Identify which cell holds the provided text, then report its [X, Y] central coordinate. 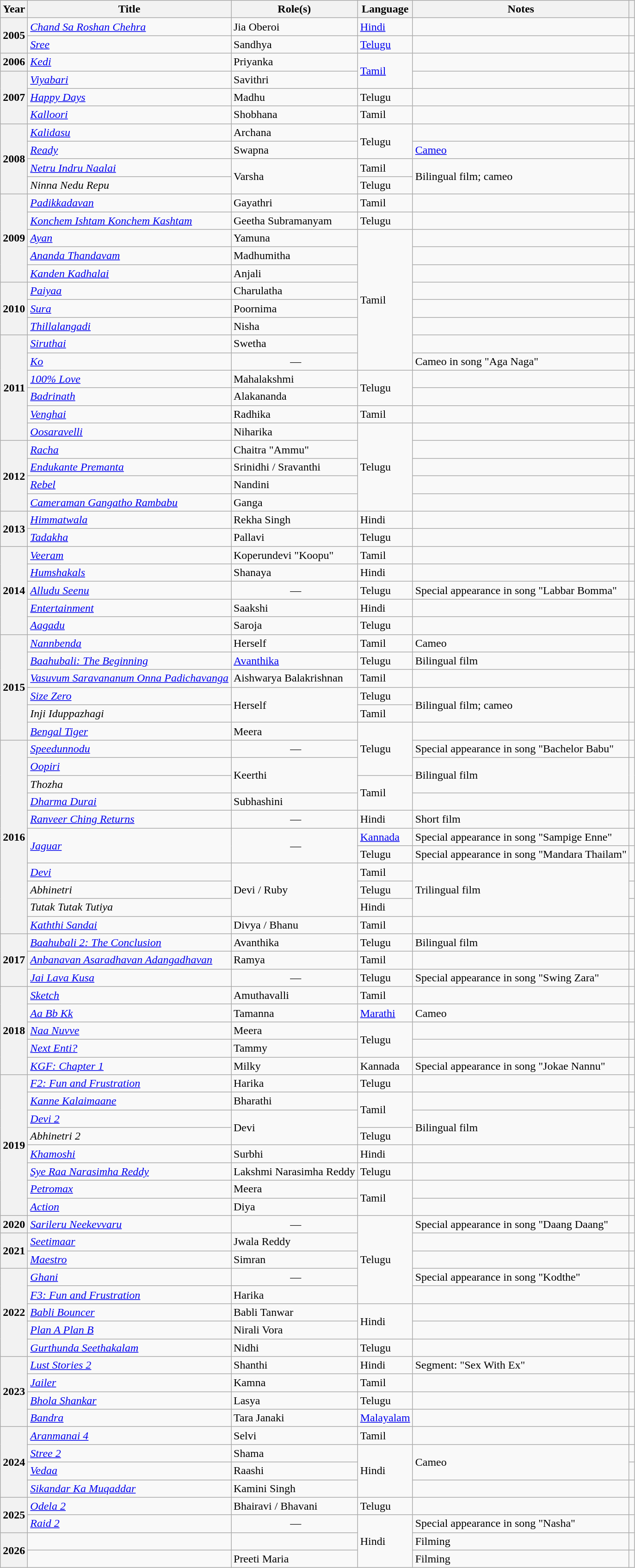
Kalloori [129, 115]
Kamini Singh [295, 1488]
Special appearance in song "Daang Daang" [521, 1224]
Savithri [295, 80]
2007 [14, 97]
Size Zero [129, 696]
Rekha Singh [295, 520]
Veeram [129, 555]
Tutak Tutak Tutiya [129, 907]
Charulatha [295, 291]
Babli Bouncer [129, 1312]
Cameo in song "Aga Naga" [521, 361]
Anbanavan Asaradhavan Adangadhavan [129, 960]
2024 [14, 1462]
Sura [129, 309]
Special appearance in song "Sampige Enne" [521, 837]
Shanaya [295, 573]
Nannbenda [129, 643]
Inji Iduppazhagi [129, 713]
Special appearance in song "Swing Zara" [521, 978]
Malayalam [385, 1418]
Alakananda [295, 397]
Aishwarya Balakrishnan [295, 678]
Mahalakshmi [295, 379]
Yamuna [295, 238]
Ghani [129, 1277]
Niharika [295, 432]
Short film [521, 819]
Nisha [295, 326]
Jwala Reddy [295, 1242]
2012 [14, 476]
Swapna [295, 150]
Ayan [129, 238]
Nirali Vora [295, 1330]
Pallavi [295, 538]
F3: Fun and Frustration [129, 1295]
Subhashini [295, 802]
Nidhi [295, 1348]
Saakshi [295, 608]
Jailer [129, 1383]
100% Love [129, 379]
2008 [14, 159]
Kamna [295, 1383]
Sye Raa Narasimha Reddy [129, 1171]
Netru Indru Naalai [129, 167]
Thillalangadi [129, 326]
Oopiri [129, 766]
Bhairavi / Bhavani [295, 1506]
Happy Days [129, 97]
Jaguar [129, 846]
Year [14, 9]
Plan A Plan B [129, 1330]
Nandini [295, 484]
Surbhi [295, 1154]
Special appearance in song "Labbar Bomma" [521, 590]
2015 [14, 687]
Preeti Maria [295, 1559]
Simran [295, 1259]
Ninna Nedu Repu [129, 185]
Ready [129, 150]
Ganga [295, 502]
Next Enti? [129, 1048]
2025 [14, 1515]
Swetha [295, 344]
Role(s) [295, 9]
Stree 2 [129, 1453]
Himmatwala [129, 520]
Chand Sa Roshan Chehra [129, 27]
Petromax [129, 1189]
Selvi [295, 1436]
Alludu Seenu [129, 590]
Raid 2 [129, 1524]
Special appearance in song "Nasha" [521, 1524]
Kanden Kadhalai [129, 273]
Abhinetri 2 [129, 1136]
Vedaa [129, 1471]
Abhinetri [129, 890]
Sandhya [295, 44]
Speedunnodu [129, 749]
2010 [14, 309]
Maestro [129, 1259]
Ko [129, 361]
2009 [14, 238]
Naa Nuvve [129, 1030]
Vasuvum Saravananum Onna Padichavanga [129, 678]
Sikandar Ka Muqaddar [129, 1488]
Kanne Kalaimaane [129, 1101]
Divya / Bhanu [295, 925]
2022 [14, 1312]
Archana [295, 132]
Title [129, 9]
Badrinath [129, 397]
Bengal Tiger [129, 731]
Keerthi [295, 775]
2005 [14, 36]
F2: Fun and Frustration [129, 1084]
Seetimaar [129, 1242]
Endukante Premanta [129, 467]
Poornima [295, 309]
2019 [14, 1145]
Kedi [129, 62]
Diya [295, 1207]
Milky [295, 1066]
Chaitra "Ammu" [295, 449]
Humshakals [129, 573]
Kaththi Sandai [129, 925]
Babli Tanwar [295, 1312]
Bandra [129, 1418]
2017 [14, 960]
Odela 2 [129, 1506]
Special appearance in song "Kodthe" [521, 1277]
Devi / Ruby [295, 890]
Kalidasu [129, 132]
2011 [14, 388]
Baahubali: The Beginning [129, 661]
Saroja [295, 626]
2006 [14, 62]
2023 [14, 1392]
Ranveer Ching Returns [129, 819]
Jai Lava Kusa [129, 978]
Shama [295, 1453]
Oosaravelli [129, 432]
Sketch [129, 995]
2021 [14, 1251]
Konchem Ishtam Konchem Kashtam [129, 221]
Lakshmi Narasimha Reddy [295, 1171]
Padikkadavan [129, 203]
Language [385, 9]
2018 [14, 1030]
Bharathi [295, 1101]
Aagadu [129, 626]
Sree [129, 44]
Priyanka [295, 62]
2020 [14, 1224]
Aa Bb Kk [129, 1013]
Action [129, 1207]
Gurthunda Seethakalam [129, 1348]
2013 [14, 529]
Ramya [295, 960]
Radhika [295, 414]
Paiyaa [129, 291]
Tamanna [295, 1013]
Shanthi [295, 1365]
Varsha [295, 176]
Shobhana [295, 115]
2016 [14, 837]
2014 [14, 590]
Tara Janaki [295, 1418]
Madhumitha [295, 256]
Sarileru Neekevvaru [129, 1224]
Dharma Durai [129, 802]
Bhola Shankar [129, 1401]
Srinidhi / Sravanthi [295, 467]
Tammy [295, 1048]
Koperundevi "Koopu" [295, 555]
Viyabari [129, 80]
Special appearance in song "Mandara Thailam" [521, 855]
Ananda Thandavam [129, 256]
Notes [521, 9]
Baahubali 2: The Conclusion [129, 942]
Gayathri [295, 203]
Lasya [295, 1401]
Special appearance in song "Jokae Nannu" [521, 1066]
Geetha Subramanyam [295, 221]
Amuthavalli [295, 995]
2026 [14, 1550]
Rebel [129, 484]
Raashi [295, 1471]
Thozha [129, 784]
Siruthai [129, 344]
Marathi [385, 1013]
Anjali [295, 273]
Cameraman Gangatho Rambabu [129, 502]
Special appearance in song "Bachelor Babu" [521, 749]
Entertainment [129, 608]
Madhu [295, 97]
Jia Oberoi [295, 27]
Aranmanai 4 [129, 1436]
Segment: "Sex With Ex" [521, 1365]
Tadakha [129, 538]
Racha [129, 449]
KGF: Chapter 1 [129, 1066]
Devi 2 [129, 1119]
Venghai [129, 414]
Khamoshi [129, 1154]
Trilingual film [521, 890]
Lust Stories 2 [129, 1365]
